From the cell containing the given text, extract its center point as (x, y) coordinate. 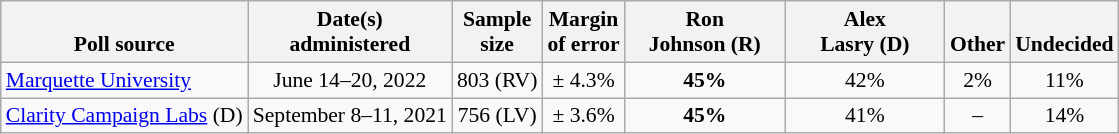
± 3.6% (583, 116)
2% (978, 80)
Other (978, 32)
Marginof error (583, 32)
42% (865, 80)
Samplesize (498, 32)
Marquette University (124, 80)
Date(s)administered (350, 32)
803 (RV) (498, 80)
Undecided (1064, 32)
14% (1064, 116)
– (978, 116)
RonJohnson (R) (705, 32)
AlexLasry (D) (865, 32)
Poll source (124, 32)
756 (LV) (498, 116)
June 14–20, 2022 (350, 80)
Clarity Campaign Labs (D) (124, 116)
11% (1064, 80)
September 8–11, 2021 (350, 116)
41% (865, 116)
± 4.3% (583, 80)
